Locate the cell with the specified text and output its (X, Y) center coordinate. 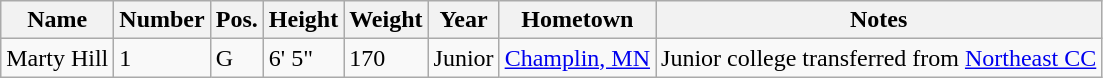
G (236, 58)
Champlin, MN (577, 58)
Height (303, 20)
Number (162, 20)
6' 5" (303, 58)
170 (386, 58)
1 (162, 58)
Junior college transferred from Northeast CC (879, 58)
Pos. (236, 20)
Weight (386, 20)
Name (58, 20)
Marty Hill (58, 58)
Junior (464, 58)
Year (464, 20)
Hometown (577, 20)
Notes (879, 20)
